Return the (x, y) coordinate for the center point of the cell that contains the specified text.  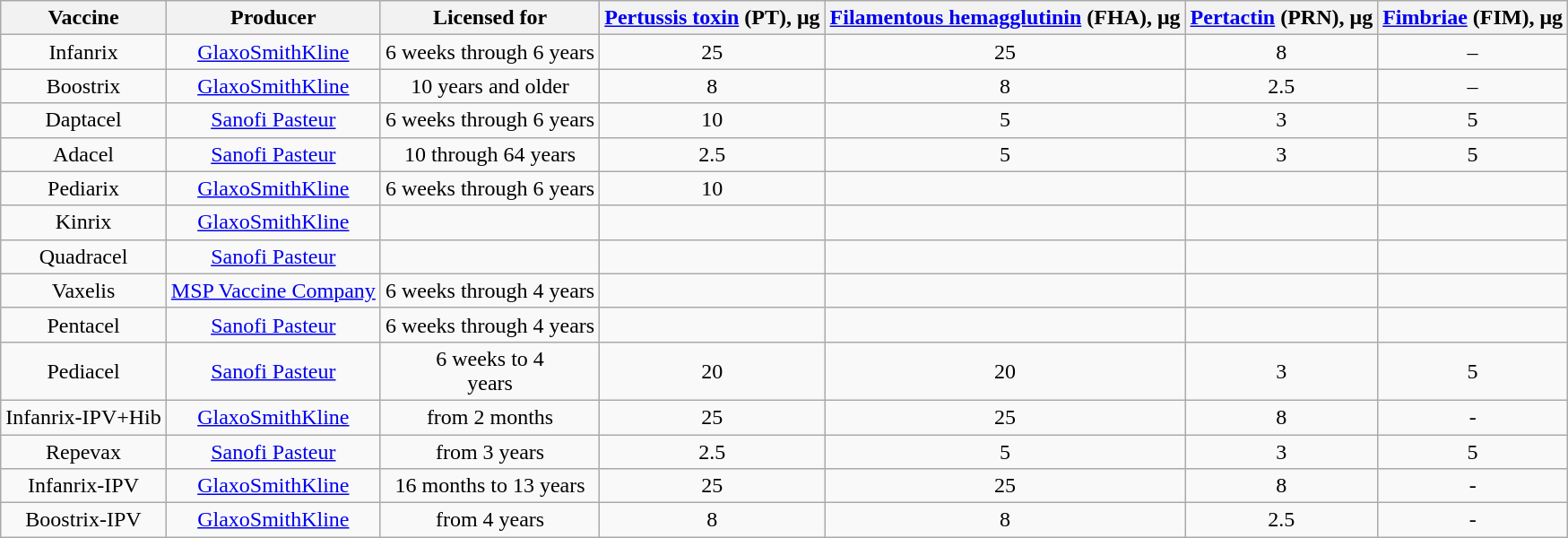
Vaxelis (84, 291)
Filamentous hemagglutinin (FHA), μg (1005, 18)
Infanrix-IPV+Hib (84, 417)
Pentacel (84, 325)
Boostrix-IPV (84, 520)
16 months to 13 years (489, 486)
from 2 months (489, 417)
10 through 64 years (489, 154)
Infanrix (84, 52)
Pediarix (84, 188)
Daptacel (84, 120)
from 4 years (489, 520)
Producer (273, 18)
Quadracel (84, 256)
MSP Vaccine Company (273, 291)
Boostrix (84, 86)
Pertactin (PRN), μg (1282, 18)
Pediacel (84, 371)
Kinrix (84, 222)
Vaccine (84, 18)
Licensed for (489, 18)
Infanrix-IPV (84, 486)
10 years and older (489, 86)
6 weeks to 4years (489, 371)
from 3 years (489, 451)
Fimbriae (FIM), μg (1473, 18)
Repevax (84, 451)
Pertussis toxin (PT), μg (712, 18)
Adacel (84, 154)
